Locate the cell with the specified text and output its [x, y] center coordinate. 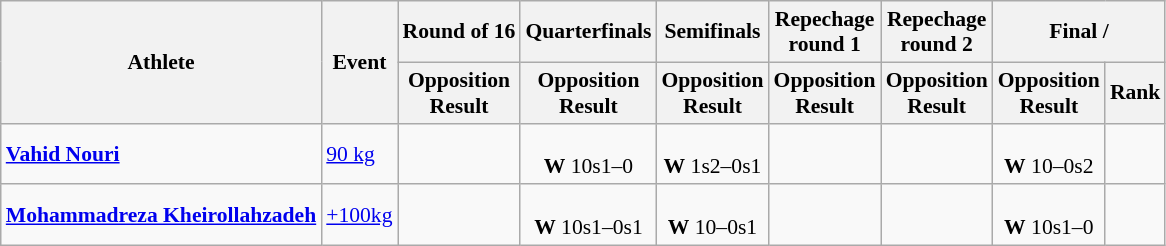
Quarterfinals [588, 32]
Vahid Nouri [162, 154]
Athlete [162, 62]
+100kg [359, 216]
Final / [1080, 32]
Repechage round 2 [937, 32]
Rank [1136, 92]
W 10s1–0s1 [588, 216]
Semifinals [712, 32]
Round of 16 [460, 32]
W 1s2–0s1 [712, 154]
Repechage round 1 [825, 32]
W 10–0s2 [1049, 154]
Event [359, 62]
Mohammadreza Kheirollahzadeh [162, 216]
W 10–0s1 [712, 216]
90 kg [359, 154]
